Extract the (X, Y) coordinate from the center of the cell holding the provided text.  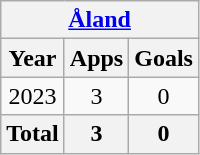
Year (33, 58)
Goals (164, 58)
Apps (96, 58)
Åland (100, 20)
Total (33, 134)
2023 (33, 96)
